Identify which cell holds the provided text, then report its (X, Y) central coordinate. 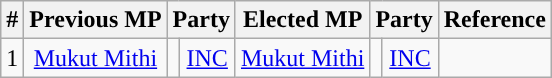
# (12, 20)
Elected MP (302, 20)
Previous MP (96, 20)
1 (12, 58)
Reference (494, 20)
